Return (x, y) of the center of cell containing provided text 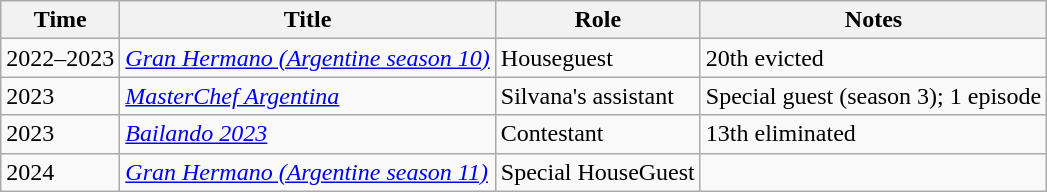
Contestant (598, 134)
Title (308, 20)
Notes (873, 20)
Gran Hermano (Argentine season 10) (308, 58)
Special HouseGuest (598, 172)
Time (60, 20)
Silvana's assistant (598, 96)
Gran Hermano (Argentine season 11) (308, 172)
Houseguest (598, 58)
Bailando 2023 (308, 134)
20th evicted (873, 58)
13th eliminated (873, 134)
MasterChef Argentina (308, 96)
Special guest (season 3); 1 episode (873, 96)
Role (598, 20)
2022–2023 (60, 58)
2024 (60, 172)
